Output the (x, y) coordinate of the center of the cell containing the given text.  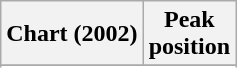
Peakposition (189, 34)
Chart (2002) (72, 34)
